Return the [X, Y] coordinate for the center point of the cell that contains the specified text.  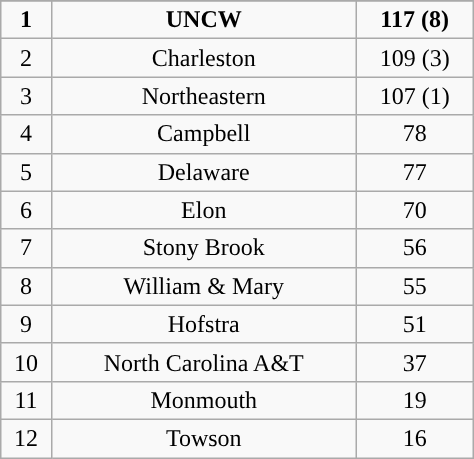
9 [26, 324]
55 [414, 286]
117 (8) [414, 20]
7 [26, 248]
51 [414, 324]
Campbell [204, 134]
109 (3) [414, 58]
10 [26, 362]
3 [26, 96]
70 [414, 210]
12 [26, 438]
Stony Brook [204, 248]
William & Mary [204, 286]
Hofstra [204, 324]
Monmouth [204, 400]
Elon [204, 210]
56 [414, 248]
Towson [204, 438]
Delaware [204, 172]
North Carolina A&T [204, 362]
78 [414, 134]
Northeastern [204, 96]
1 [26, 20]
8 [26, 286]
19 [414, 400]
UNCW [204, 20]
2 [26, 58]
Charleston [204, 58]
77 [414, 172]
4 [26, 134]
107 (1) [414, 96]
5 [26, 172]
37 [414, 362]
16 [414, 438]
6 [26, 210]
11 [26, 400]
